Return the [X, Y] coordinate for the center point of the cell that contains the specified text.  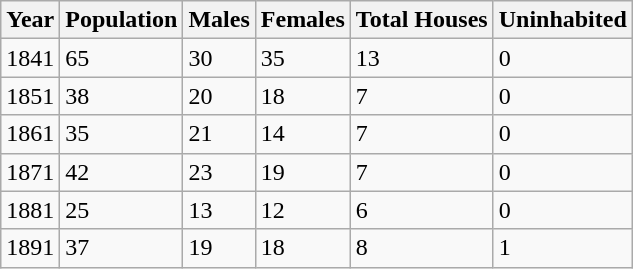
42 [122, 172]
38 [122, 96]
8 [422, 248]
1871 [30, 172]
37 [122, 248]
1 [562, 248]
12 [302, 210]
1881 [30, 210]
1841 [30, 58]
Females [302, 20]
21 [219, 134]
30 [219, 58]
1891 [30, 248]
1851 [30, 96]
65 [122, 58]
Population [122, 20]
1861 [30, 134]
23 [219, 172]
Total Houses [422, 20]
25 [122, 210]
Males [219, 20]
6 [422, 210]
Year [30, 20]
Uninhabited [562, 20]
20 [219, 96]
14 [302, 134]
